Provide the (X, Y) coordinate of the cell's center where the given text is located.  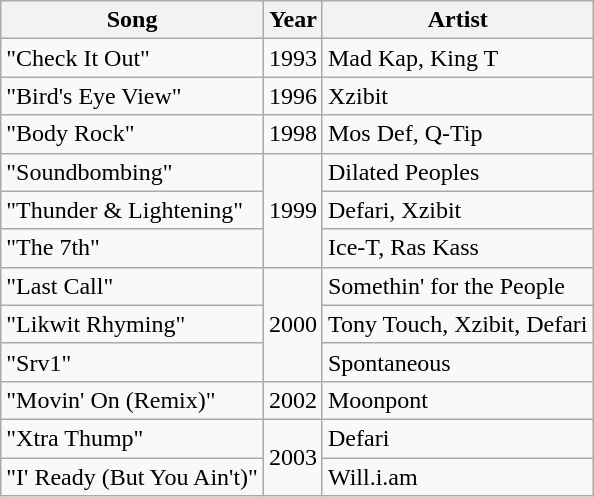
Will.i.am (458, 477)
"Xtra Thump" (132, 438)
Year (292, 20)
"I' Ready (But You Ain't)" (132, 477)
Defari, Xzibit (458, 210)
Dilated Peoples (458, 172)
1996 (292, 96)
Somethin' for the People (458, 286)
Artist (458, 20)
Ice-T, Ras Kass (458, 248)
"Soundbombing" (132, 172)
Song (132, 20)
Xzibit (458, 96)
"Last Call" (132, 286)
Defari (458, 438)
1998 (292, 134)
2000 (292, 324)
"Srv1" (132, 362)
"Body Rock" (132, 134)
1999 (292, 210)
Mos Def, Q-Tip (458, 134)
Mad Kap, King T (458, 58)
Spontaneous (458, 362)
"Thunder & Lightening" (132, 210)
2003 (292, 457)
"Likwit Rhyming" (132, 324)
"Check It Out" (132, 58)
Tony Touch, Xzibit, Defari (458, 324)
"The 7th" (132, 248)
"Bird's Eye View" (132, 96)
Moonpont (458, 400)
1993 (292, 58)
2002 (292, 400)
"Movin' On (Remix)" (132, 400)
